Search for the cell housing the specified text and yield its [X, Y] center coordinate. 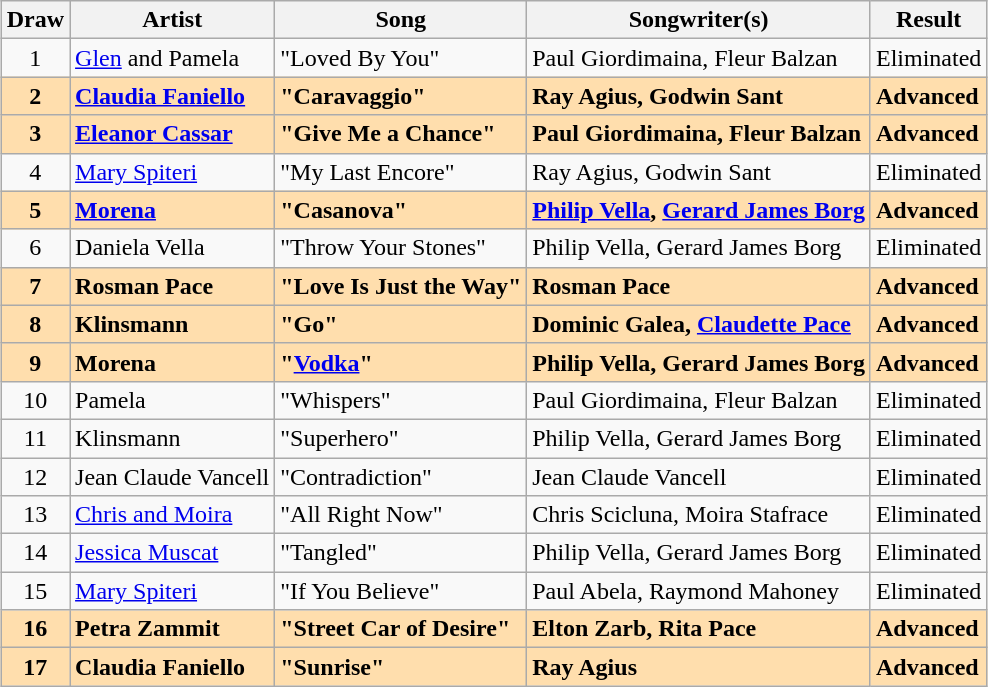
8 [35, 324]
"Loved By You" [401, 58]
12 [35, 477]
Petra Zammit [172, 629]
14 [35, 553]
"Superhero" [401, 438]
Song [401, 20]
Glen and Pamela [172, 58]
"My Last Encore" [401, 172]
"Contradiction" [401, 477]
Dominic Galea, Claudette Pace [699, 324]
1 [35, 58]
11 [35, 438]
16 [35, 629]
"Whispers" [401, 400]
3 [35, 134]
13 [35, 515]
Songwriter(s) [699, 20]
Result [928, 20]
Jessica Muscat [172, 553]
Chris Scicluna, Moira Stafrace [699, 515]
Eleanor Cassar [172, 134]
Daniela Vella [172, 248]
"Sunrise" [401, 667]
9 [35, 362]
Chris and Moira [172, 515]
10 [35, 400]
"Love Is Just the Way" [401, 286]
2 [35, 96]
Pamela [172, 400]
17 [35, 667]
"Tangled" [401, 553]
Draw [35, 20]
"Caravaggio" [401, 96]
"Throw Your Stones" [401, 248]
"Vodka" [401, 362]
Ray Agius [699, 667]
7 [35, 286]
Paul Abela, Raymond Mahoney [699, 591]
"Go" [401, 324]
"Casanova" [401, 210]
"All Right Now" [401, 515]
4 [35, 172]
Elton Zarb, Rita Pace [699, 629]
15 [35, 591]
Artist [172, 20]
"Give Me a Chance" [401, 134]
6 [35, 248]
"If You Believe" [401, 591]
"Street Car of Desire" [401, 629]
5 [35, 210]
